Provide the (x, y) coordinate of the cell's center where the given text is located.  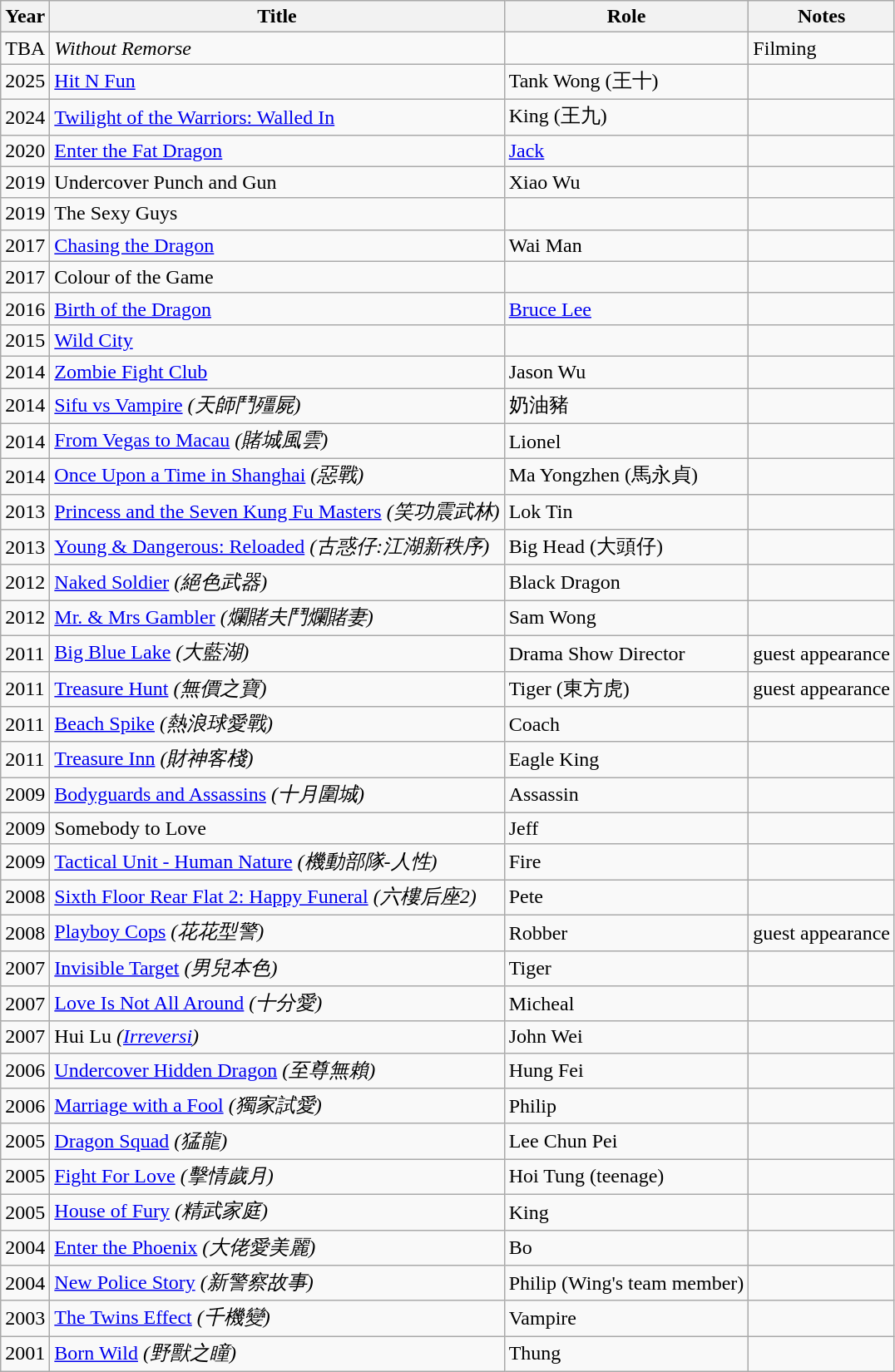
Sam Wong (626, 619)
Tactical Unit - Human Nature (機動部隊-人性) (277, 861)
2025 (25, 81)
Black Dragon (626, 582)
Birth of the Dragon (277, 308)
Eagle King (626, 760)
Undercover Punch and Gun (277, 182)
Hui Lu (Irreversi) (277, 1037)
2024 (25, 116)
Ma Yongzhen (馬永貞) (626, 477)
Xiao Wu (626, 182)
2016 (25, 308)
Colour of the Game (277, 277)
2020 (25, 151)
Marriage with a Fool (獨家試愛) (277, 1106)
Hoi Tung (teenage) (626, 1177)
Zombie Fight Club (277, 372)
Assassin (626, 795)
Sifu vs Vampire (天師鬥殭屍) (277, 406)
Wild City (277, 340)
Young & Dangerous: Reloaded (古惑仔:江湖新秩序) (277, 547)
Role (626, 17)
TBA (25, 48)
Filming (822, 48)
Invisible Target (男兒本色) (277, 968)
Princess and the Seven Kung Fu Masters (笑功震武林) (277, 512)
Thung (626, 1354)
Big Head (大頭仔) (626, 547)
Somebody to Love (277, 828)
Lok Tin (626, 512)
Micheal (626, 1004)
Love Is Not All Around (十分愛) (277, 1004)
奶油豬 (626, 406)
Mr. & Mrs Gambler (爛賭夫鬥爛賭妻) (277, 619)
King (626, 1212)
Bodyguards and Assassins (十月圍城) (277, 795)
Fight For Love (擊情歲月) (277, 1177)
Bo (626, 1247)
Vampire (626, 1319)
Drama Show Director (626, 654)
Hit N Fun (277, 81)
Notes (822, 17)
Playboy Cops (花花型警) (277, 933)
Lionel (626, 441)
Once Upon a Time in Shanghai (惡戰) (277, 477)
Sixth Floor Rear Flat 2: Happy Funeral (六樓后座2) (277, 898)
New Police Story (新警察故事) (277, 1284)
2001 (25, 1354)
Robber (626, 933)
Year (25, 17)
Treasure Inn (財神客棧) (277, 760)
Undercover Hidden Dragon (至尊無賴) (277, 1071)
The Twins Effect (千機變) (277, 1319)
John Wei (626, 1037)
Enter the Phoenix (大佬愛美麗) (277, 1247)
Chasing the Dragon (277, 245)
Philip (626, 1106)
Title (277, 17)
Wai Man (626, 245)
Born Wild (野獸之瞳) (277, 1354)
2015 (25, 340)
House of Fury (精武家庭) (277, 1212)
Twilight of the Warriors: Walled In (277, 116)
Enter the Fat Dragon (277, 151)
Fire (626, 861)
Tiger (626, 968)
Beach Spike (熱浪球愛戰) (277, 725)
Without Remorse (277, 48)
Pete (626, 898)
Jason Wu (626, 372)
Lee Chun Pei (626, 1141)
Jack (626, 151)
Naked Soldier (絕色武器) (277, 582)
Bruce Lee (626, 308)
Tank Wong (王十) (626, 81)
2003 (25, 1319)
Big Blue Lake (大藍湖) (277, 654)
Philip (Wing's team member) (626, 1284)
Tiger (東方虎) (626, 688)
The Sexy Guys (277, 214)
From Vegas to Macau (賭城風雲) (277, 441)
Dragon Squad (猛龍) (277, 1141)
Jeff (626, 828)
Treasure Hunt (無價之寶) (277, 688)
Hung Fei (626, 1071)
Coach (626, 725)
King (王九) (626, 116)
